Identify which cell holds the provided text, then report its (X, Y) central coordinate. 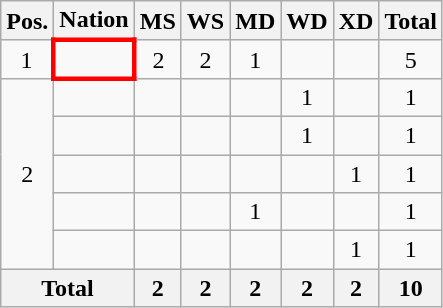
5 (411, 59)
Nation (94, 21)
XD (356, 21)
MD (256, 21)
WS (205, 21)
10 (411, 288)
Pos. (28, 21)
MS (158, 21)
WD (307, 21)
